Pinpoint the cell where the given text exists, returning its (X, Y) midpoint coordinate. 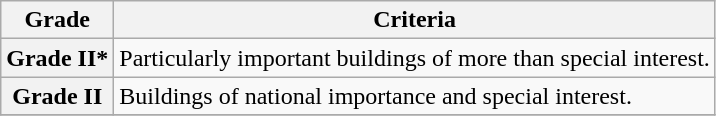
Buildings of national importance and special interest. (415, 96)
Particularly important buildings of more than special interest. (415, 58)
Grade II* (58, 58)
Grade II (58, 96)
Grade (58, 20)
Criteria (415, 20)
